Search for the cell housing the specified text and yield its [x, y] center coordinate. 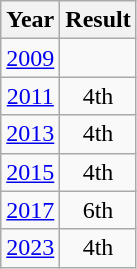
Year [30, 20]
2015 [30, 172]
2013 [30, 134]
2023 [30, 248]
2017 [30, 210]
2009 [30, 58]
2011 [30, 96]
6th [98, 210]
Result [98, 20]
